Extract the (X, Y) coordinate from the center of the cell holding the provided text.  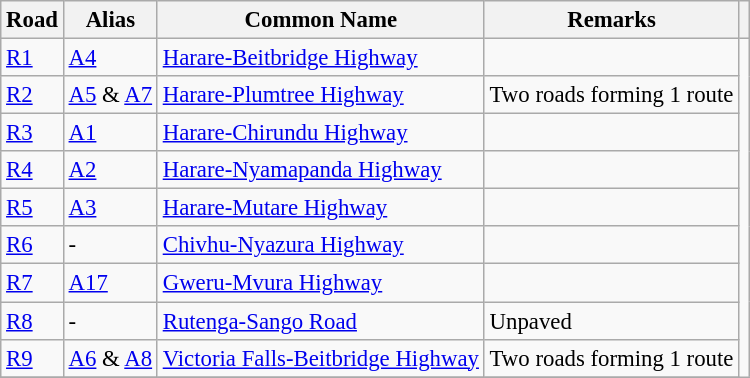
Unpaved (611, 321)
R8 (32, 321)
Harare-Chirundu Highway (320, 133)
Harare-Mutare Highway (320, 208)
Chivhu-Nyazura Highway (320, 245)
R2 (32, 95)
A3 (110, 208)
Common Name (320, 20)
Road (32, 20)
R7 (32, 283)
R1 (32, 58)
R9 (32, 358)
A4 (110, 58)
R3 (32, 133)
Gweru-Mvura Highway (320, 283)
R6 (32, 245)
Harare-Plumtree Highway (320, 95)
R4 (32, 170)
A6 & A8 (110, 358)
Remarks (611, 20)
Harare-Nyamapanda Highway (320, 170)
A5 & A7 (110, 95)
Rutenga-Sango Road (320, 321)
Harare-Beitbridge Highway (320, 58)
Victoria Falls-Beitbridge Highway (320, 358)
A17 (110, 283)
A1 (110, 133)
R5 (32, 208)
A2 (110, 170)
Alias (110, 20)
